Scan for the cell matching the given text and deliver its (X, Y) coordinate at center. 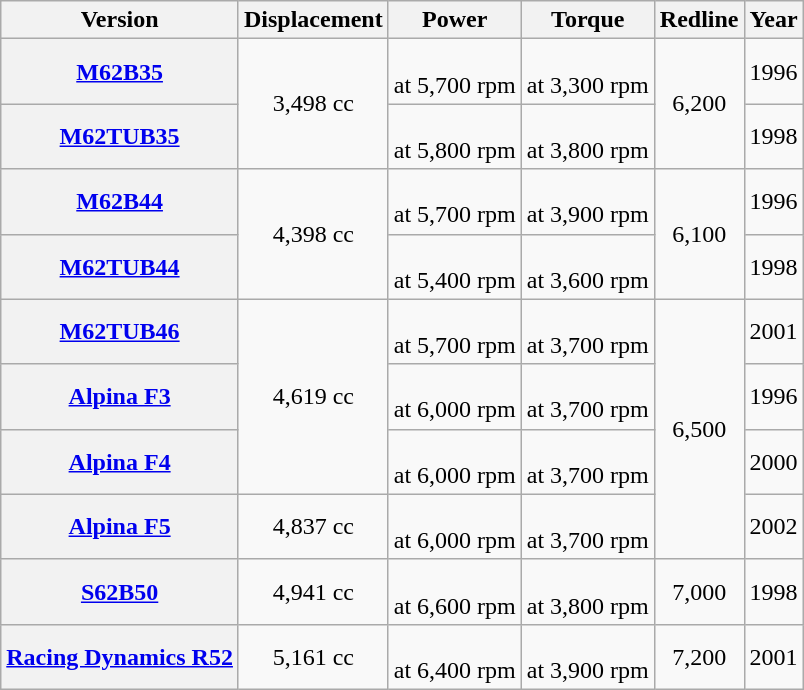
2000 (774, 462)
4,398 cc (313, 234)
6,200 (699, 104)
2002 (774, 526)
at 6,600 rpm (454, 592)
4,837 cc (313, 526)
M62TUB44 (120, 266)
3,498 cc (313, 104)
7,000 (699, 592)
at 5,800 rpm (454, 136)
Displacement (313, 20)
at 6,400 rpm (454, 656)
Alpina F3 (120, 396)
M62TUB35 (120, 136)
Year (774, 20)
at 3,300 rpm (588, 72)
Version (120, 20)
M62B44 (120, 202)
M62TUB46 (120, 332)
at 5,400 rpm (454, 266)
6,100 (699, 234)
Redline (699, 20)
4,619 cc (313, 396)
Alpina F4 (120, 462)
Racing Dynamics R52 (120, 656)
Alpina F5 (120, 526)
7,200 (699, 656)
M62B35 (120, 72)
S62B50 (120, 592)
4,941 cc (313, 592)
Torque (588, 20)
Power (454, 20)
5,161 cc (313, 656)
6,500 (699, 429)
at 3,600 rpm (588, 266)
